Return [x, y] of the center of cell containing provided text 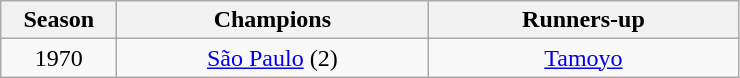
São Paulo (2) [272, 58]
Runners-up [584, 20]
Tamoyo [584, 58]
Season [59, 20]
Champions [272, 20]
1970 [59, 58]
